Locate the cell with the specified text and output its (x, y) center coordinate. 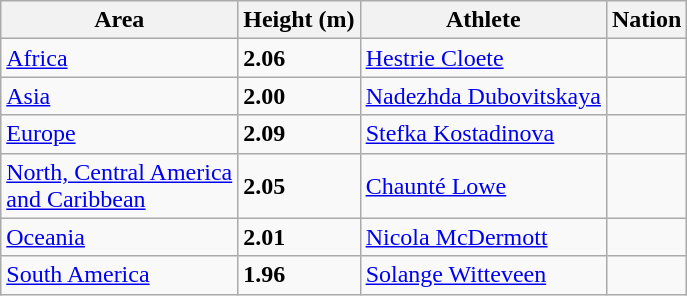
Europe (120, 134)
South America (120, 275)
Asia (120, 96)
Hestrie Cloete (483, 58)
Area (120, 20)
Stefka Kostadinova (483, 134)
2.09 (299, 134)
Athlete (483, 20)
Oceania (120, 237)
North, Central America and Caribbean (120, 186)
Nicola McDermott (483, 237)
1.96 (299, 275)
Height (m) (299, 20)
Chaunté Lowe (483, 186)
Solange Witteveen (483, 275)
Nadezhda Dubovitskaya (483, 96)
2.05 (299, 186)
2.00 (299, 96)
2.06 (299, 58)
Nation (646, 20)
Africa (120, 58)
2.01 (299, 237)
